Locate the cell with the specified text and output its [x, y] center coordinate. 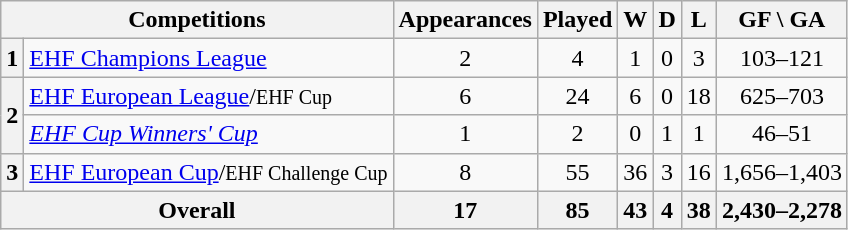
EHF European Cup/EHF Challenge Cup [208, 172]
24 [577, 96]
Overall [197, 210]
17 [465, 210]
GF \ GA [782, 20]
46–51 [782, 134]
103–121 [782, 58]
Competitions [197, 20]
EHF Cup Winners' Cup [208, 134]
D [667, 20]
625–703 [782, 96]
1,656–1,403 [782, 172]
2,430–2,278 [782, 210]
85 [577, 210]
L [698, 20]
55 [577, 172]
Played [577, 20]
38 [698, 210]
Appearances [465, 20]
18 [698, 96]
16 [698, 172]
43 [636, 210]
36 [636, 172]
EHF Champions League [208, 58]
W [636, 20]
8 [465, 172]
EHF European League/EHF Cup [208, 96]
